Capture the cell that displays the provided text and extract its [x, y] central coordinate. 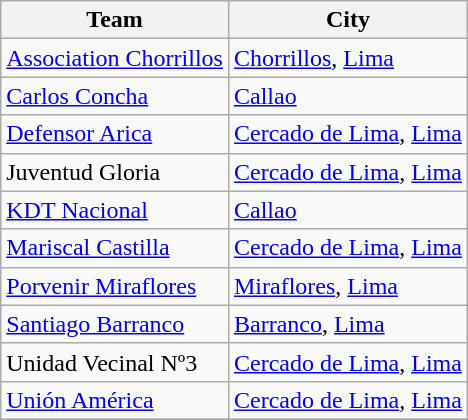
Defensor Arica [115, 134]
Porvenir Miraflores [115, 286]
Miraflores, Lima [348, 286]
Team [115, 20]
Barranco, Lima [348, 324]
Chorrillos, Lima [348, 58]
Unión América [115, 400]
Association Chorrillos [115, 58]
Juventud Gloria [115, 172]
City [348, 20]
Unidad Vecinal Nº3 [115, 362]
KDT Nacional [115, 210]
Santiago Barranco [115, 324]
Carlos Concha [115, 96]
Mariscal Castilla [115, 248]
